Return (X, Y) of the center of cell containing provided text 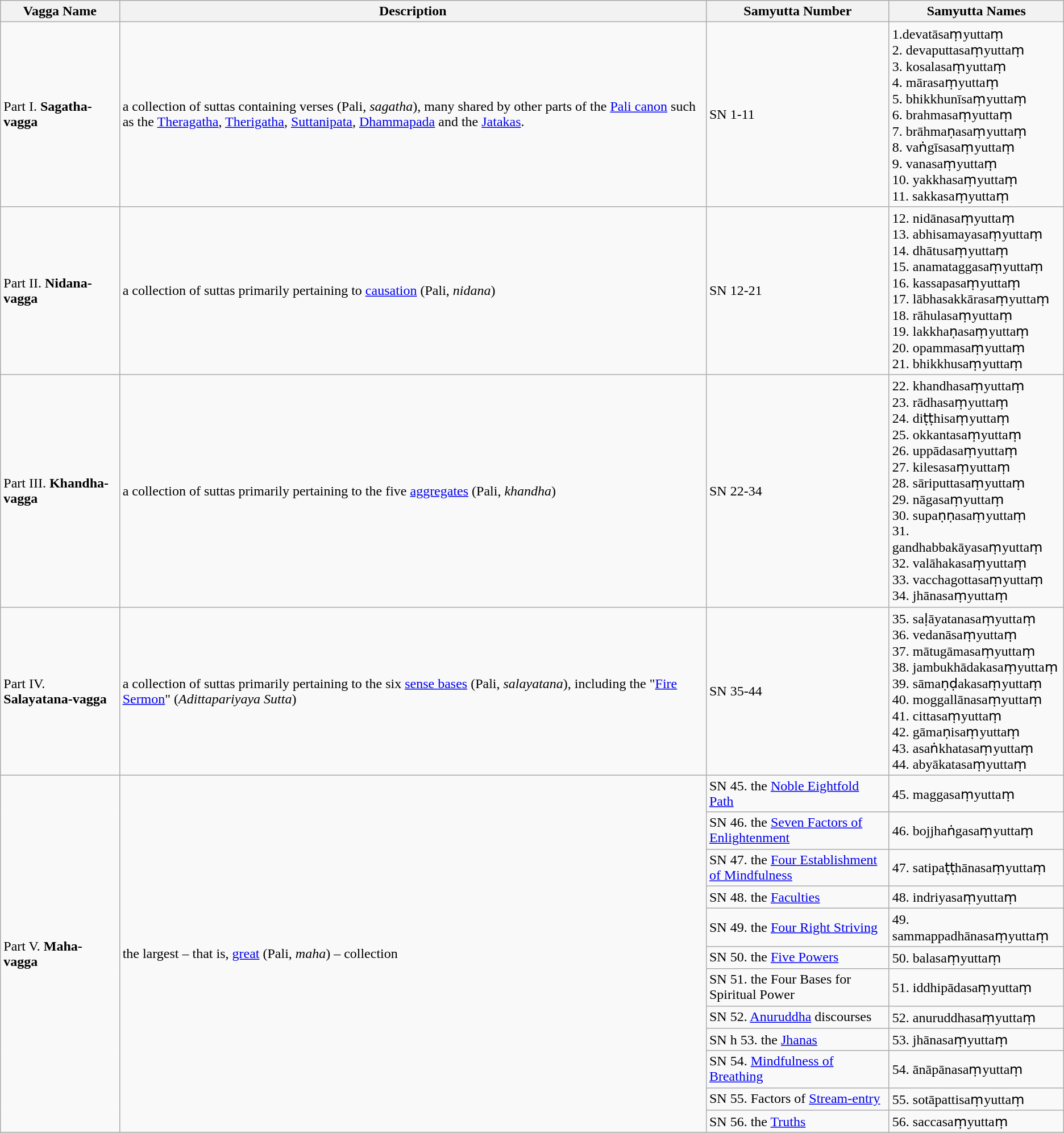
Description (413, 11)
Part III. Khandha-vagga (60, 491)
SN 35-44 (797, 691)
Part II. Nidana-vagga (60, 290)
SN 22-34 (797, 491)
SN 55. Factors of Stream-entry (797, 1099)
55. sotāpattisaṃyuttaṃ (976, 1099)
SN 46. the Seven Factors of Enlightenment (797, 831)
Vagga Name (60, 11)
Part IV. Salayatana-vagga (60, 691)
Part V. Maha-vagga (60, 953)
Samyutta Names (976, 11)
45. maggasaṃyuttaṃ (976, 793)
52. anuruddhasaṃyuttaṃ (976, 1017)
46. bojjhaṅgasaṃyuttaṃ (976, 831)
SN 51. the Four Bases for Spiritual Power (797, 988)
SN 50. the Five Powers (797, 957)
Part I. Sagatha-vagga (60, 115)
SN 49. the Four Right Striving (797, 927)
Samyutta Number (797, 11)
49. sammappadhānasaṃyuttaṃ (976, 927)
54. ānāpānasaṃyuttaṃ (976, 1069)
53. jhānasaṃyuttaṃ (976, 1040)
56. saccasaṃyuttaṃ (976, 1122)
51. iddhipādasaṃyuttaṃ (976, 988)
SN 1-11 (797, 115)
50. balasaṃyuttaṃ (976, 957)
SN 52. Anuruddha discourses (797, 1017)
SN h 53. the Jhanas (797, 1040)
SN 12-21 (797, 290)
SN 56. the Truths (797, 1122)
a collection of suttas primarily pertaining to causation (Pali, nidana) (413, 290)
a collection of suttas primarily pertaining to the six sense bases (Pali, salayatana), including the "Fire Sermon" (Adittapariyaya Sutta) (413, 691)
the largest – that is, great (Pali, maha) – collection (413, 953)
SN 54. Mindfulness of Breathing (797, 1069)
SN 48. the Faculties (797, 897)
47. satipaṭṭhānasaṃyuttaṃ (976, 867)
SN 45. the Noble Eightfold Path (797, 793)
48. indriyasaṃyuttaṃ (976, 897)
SN 47. the Four Establishment of Mindfulness (797, 867)
a collection of suttas primarily pertaining to the five aggregates (Pali, khandha) (413, 491)
